Capture the cell that displays the provided text and extract its [x, y] central coordinate. 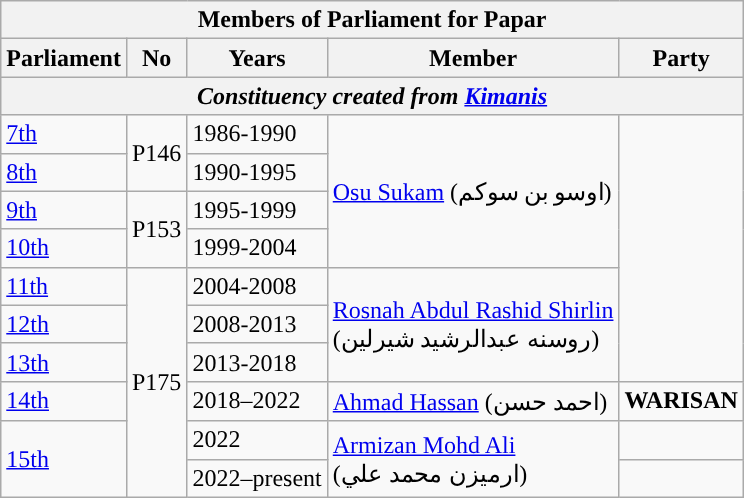
11th [64, 286]
2004-2008 [257, 286]
15th [64, 459]
2022 [257, 440]
13th [64, 362]
2013-2018 [257, 362]
10th [64, 248]
P146 [156, 153]
Osu Sukam (اوسو بن سوكم) [473, 191]
12th [64, 324]
Ahmad Hassan (احمد حسن) [473, 401]
P175 [156, 382]
No [156, 58]
Parliament [64, 58]
9th [64, 210]
2008-2013 [257, 324]
1995-1999 [257, 210]
Member [473, 58]
Armizan Mohd Ali (ارميزن محمد علي) [473, 459]
8th [64, 172]
Rosnah Abdul Rashid Shirlin (روسنه عبدالرشيد شيرلين) [473, 324]
Party [681, 58]
14th [64, 401]
1990-1995 [257, 172]
1986-1990 [257, 134]
2018–2022 [257, 401]
Members of Parliament for Papar [372, 20]
P153 [156, 229]
Years [257, 58]
1999-2004 [257, 248]
2022–present [257, 478]
7th [64, 134]
WARISAN [681, 401]
Constituency created from Kimanis [372, 96]
